Output the (x, y) coordinate of the center of the cell containing the given text.  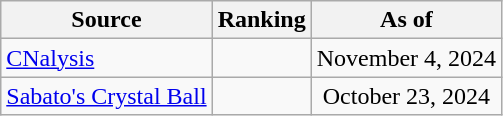
October 23, 2024 (406, 96)
November 4, 2024 (406, 58)
Sabato's Crystal Ball (106, 96)
Source (106, 20)
Ranking (262, 20)
As of (406, 20)
CNalysis (106, 58)
